Output the (X, Y) coordinate of the center of the cell containing the given text.  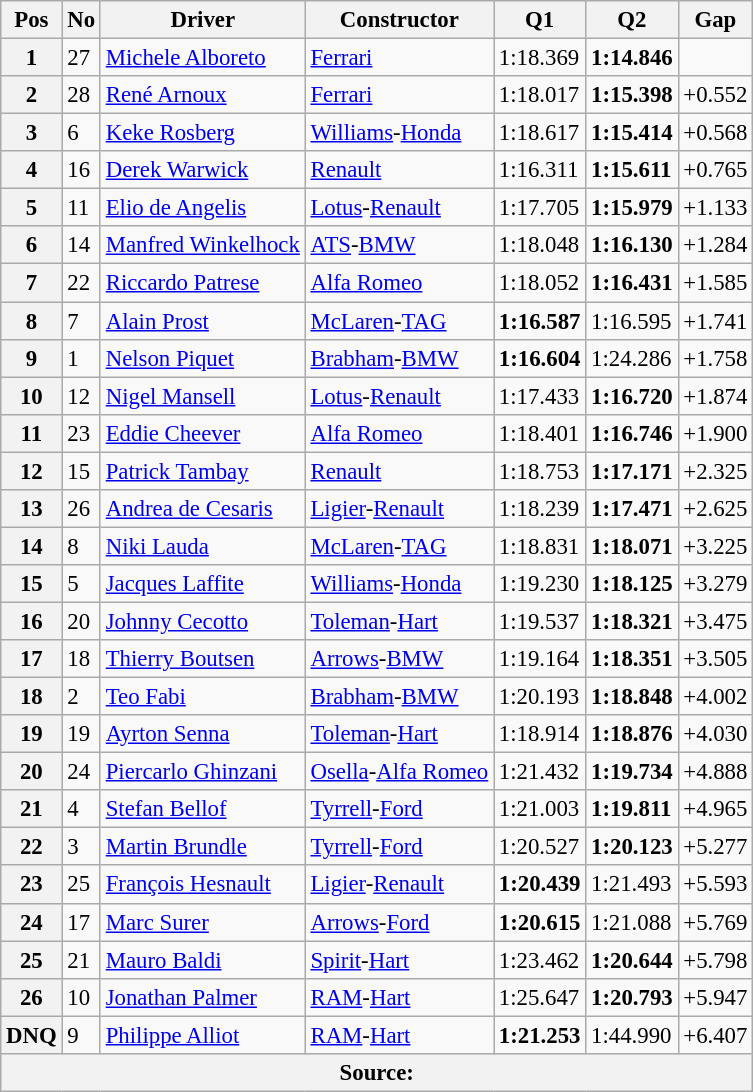
1:18.321 (632, 621)
Philippe Alliot (202, 1035)
Michele Alboreto (202, 58)
1:21.432 (540, 772)
Manfred Winkelhock (202, 245)
1:19.734 (632, 772)
+0.765 (716, 170)
1:17.705 (540, 208)
1:15.414 (632, 133)
1:18.017 (540, 95)
1:21.253 (540, 1035)
1:18.914 (540, 734)
Arrows-Ford (399, 922)
1:44.990 (632, 1035)
Pos (32, 20)
1:18.369 (540, 58)
1:16.746 (632, 433)
+1.284 (716, 245)
1:20.615 (540, 922)
DNQ (32, 1035)
1:18.239 (540, 509)
Q2 (632, 20)
+5.798 (716, 960)
1:17.433 (540, 396)
1:18.052 (540, 283)
+4.965 (716, 809)
Riccardo Patrese (202, 283)
1:18.848 (632, 697)
1:16.720 (632, 396)
1:20.793 (632, 997)
Martin Brundle (202, 847)
1:23.462 (540, 960)
+1.900 (716, 433)
+2.625 (716, 509)
1:18.876 (632, 734)
1:20.644 (632, 960)
+6.407 (716, 1035)
Johnny Cecotto (202, 621)
+1.741 (716, 321)
Spirit-Hart (399, 960)
1:21.088 (632, 922)
ATS-BMW (399, 245)
13 (32, 509)
1:16.431 (632, 283)
+4.002 (716, 697)
Elio de Angelis (202, 208)
Patrick Tambay (202, 471)
+5.593 (716, 885)
1:17.171 (632, 471)
+4.888 (716, 772)
+3.475 (716, 621)
Source: (377, 1073)
+5.947 (716, 997)
+0.568 (716, 133)
1:18.351 (632, 659)
1:24.286 (632, 358)
1:20.527 (540, 847)
+1.874 (716, 396)
1:15.611 (632, 170)
1:20.123 (632, 847)
+3.505 (716, 659)
Arrows-BMW (399, 659)
1:17.471 (632, 509)
1:19.164 (540, 659)
1:14.846 (632, 58)
+1.585 (716, 283)
Eddie Cheever (202, 433)
Keke Rosberg (202, 133)
27 (81, 58)
François Hesnault (202, 885)
+5.277 (716, 847)
1:16.587 (540, 321)
Mauro Baldi (202, 960)
Driver (202, 20)
Alain Prost (202, 321)
René Arnoux (202, 95)
1:19.811 (632, 809)
28 (81, 95)
1:21.003 (540, 809)
+0.552 (716, 95)
Jacques Laffite (202, 584)
Jonathan Palmer (202, 997)
Osella-Alfa Romeo (399, 772)
Teo Fabi (202, 697)
Marc Surer (202, 922)
1:15.398 (632, 95)
1:18.831 (540, 546)
1:16.595 (632, 321)
+1.133 (716, 208)
1:15.979 (632, 208)
+2.325 (716, 471)
Constructor (399, 20)
Piercarlo Ghinzani (202, 772)
Nelson Piquet (202, 358)
1:16.311 (540, 170)
1:16.130 (632, 245)
Nigel Mansell (202, 396)
Ayrton Senna (202, 734)
1:25.647 (540, 997)
1:21.493 (632, 885)
+3.279 (716, 584)
1:20.439 (540, 885)
+3.225 (716, 546)
+5.769 (716, 922)
1:19.230 (540, 584)
Niki Lauda (202, 546)
1:19.537 (540, 621)
1:18.401 (540, 433)
1:16.604 (540, 358)
1:18.048 (540, 245)
Andrea de Cesaris (202, 509)
1:18.125 (632, 584)
Q1 (540, 20)
1:20.193 (540, 697)
1:18.617 (540, 133)
1:18.753 (540, 471)
Derek Warwick (202, 170)
+4.030 (716, 734)
No (81, 20)
1:18.071 (632, 546)
Stefan Bellof (202, 809)
Thierry Boutsen (202, 659)
+1.758 (716, 358)
Gap (716, 20)
